Search for the cell housing the specified text and yield its (x, y) center coordinate. 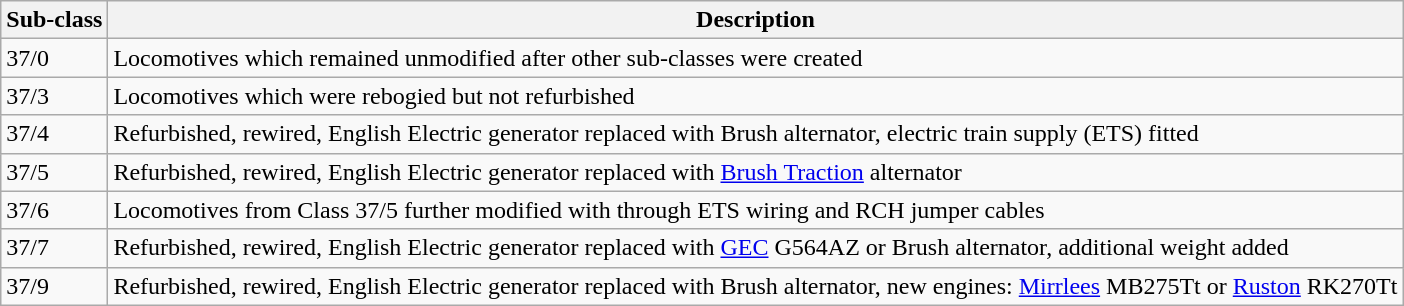
Description (756, 20)
Refurbished, rewired, English Electric generator replaced with Brush alternator, new engines: Mirrlees MB275Tt or Ruston RK270Tt (756, 286)
Locomotives from Class 37/5 further modified with through ETS wiring and RCH jumper cables (756, 210)
37/5 (54, 172)
Locomotives which were rebogied but not refurbished (756, 96)
Refurbished, rewired, English Electric generator replaced with Brush alternator, electric train supply (ETS) fitted (756, 134)
37/3 (54, 96)
37/6 (54, 210)
37/0 (54, 58)
37/4 (54, 134)
Refurbished, rewired, English Electric generator replaced with Brush Traction alternator (756, 172)
37/9 (54, 286)
Locomotives which remained unmodified after other sub-classes were created (756, 58)
Sub-class (54, 20)
37/7 (54, 248)
Refurbished, rewired, English Electric generator replaced with GEC G564AZ or Brush alternator, additional weight added (756, 248)
